Return the [X, Y] coordinate for the center point of the cell that contains the specified text.  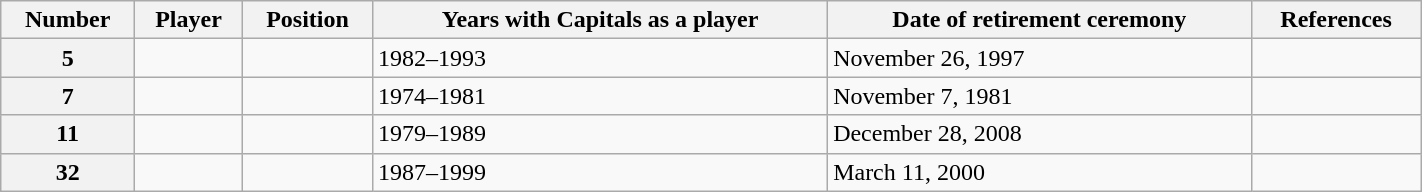
11 [68, 134]
Date of retirement ceremony [1040, 20]
November 7, 1981 [1040, 96]
1974–1981 [600, 96]
References [1336, 20]
7 [68, 96]
Position [307, 20]
5 [68, 58]
Number [68, 20]
March 11, 2000 [1040, 172]
Years with Capitals as a player [600, 20]
1982–1993 [600, 58]
Player [189, 20]
November 26, 1997 [1040, 58]
1987–1999 [600, 172]
December 28, 2008 [1040, 134]
1979–1989 [600, 134]
32 [68, 172]
